From the cell containing the given text, extract its center point as (X, Y) coordinate. 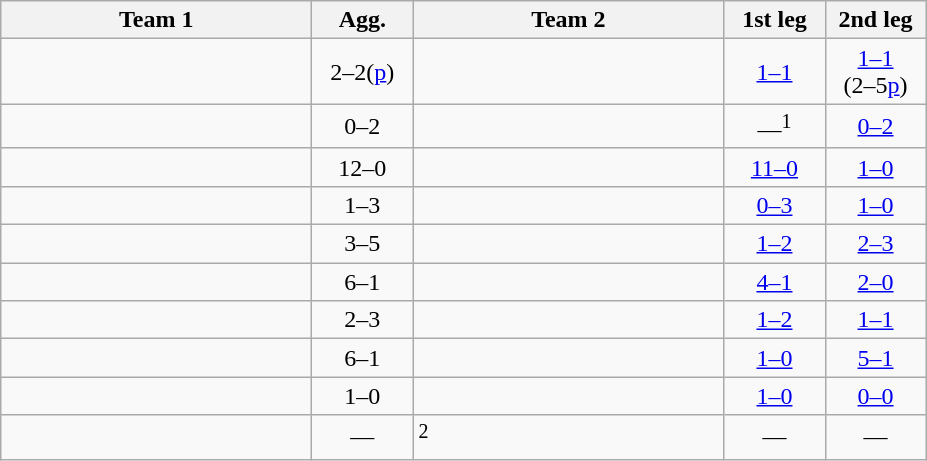
—1 (774, 126)
Agg. (362, 20)
Team 1 (156, 20)
Team 2 (568, 20)
11–0 (774, 167)
0–0 (876, 396)
1st leg (774, 20)
3–5 (362, 244)
4–1 (774, 282)
0–3 (774, 205)
2 (568, 438)
2–0 (876, 282)
1–3 (362, 205)
12–0 (362, 167)
2nd leg (876, 20)
2–2(p) (362, 72)
1–1(2–5p) (876, 72)
5–1 (876, 358)
